Extract the [X, Y] coordinate from the center of the cell holding the provided text.  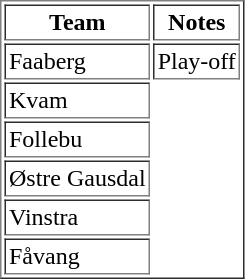
Østre Gausdal [77, 178]
Team [77, 22]
Kvam [77, 100]
Faaberg [77, 62]
Notes [196, 22]
Play-off [196, 62]
Vinstra [77, 218]
Fåvang [77, 256]
Follebu [77, 140]
